Locate the cell with the specified text and output its (X, Y) center coordinate. 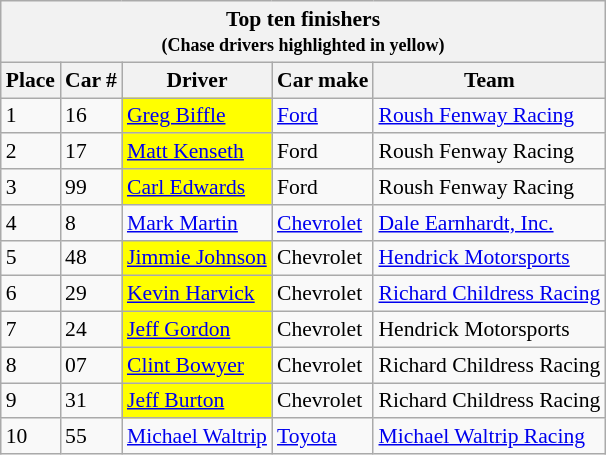
Driver (197, 80)
Jeff Burton (197, 401)
16 (91, 116)
Car # (91, 80)
9 (30, 401)
Dale Earnhardt, Inc. (489, 223)
Carl Edwards (197, 187)
29 (91, 294)
3 (30, 187)
31 (91, 401)
Car make (322, 80)
55 (91, 437)
Jeff Gordon (197, 330)
2 (30, 152)
Team (489, 80)
10 (30, 437)
48 (91, 258)
Toyota (322, 437)
Mark Martin (197, 223)
5 (30, 258)
7 (30, 330)
Place (30, 80)
Clint Bowyer (197, 365)
Top ten finishers(Chase drivers highlighted in yellow) (304, 32)
Michael Waltrip (197, 437)
99 (91, 187)
17 (91, 152)
07 (91, 365)
Jimmie Johnson (197, 258)
Michael Waltrip Racing (489, 437)
Greg Biffle (197, 116)
24 (91, 330)
Matt Kenseth (197, 152)
1 (30, 116)
6 (30, 294)
Kevin Harvick (197, 294)
4 (30, 223)
